Return [x, y] of the center of cell containing provided text 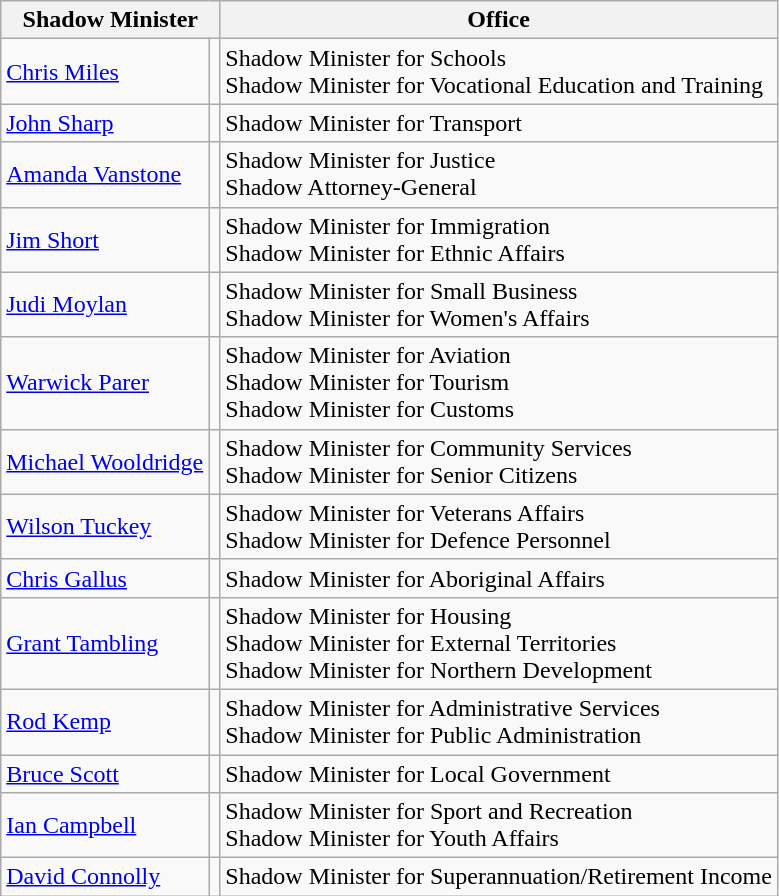
Shadow Minister for Small BusinessShadow Minister for Women's Affairs [499, 304]
Bruce Scott [105, 773]
John Sharp [105, 123]
Wilson Tuckey [105, 526]
Grant Tambling [105, 643]
Shadow Minister for Local Government [499, 773]
Jim Short [105, 240]
Rod Kemp [105, 722]
David Connolly [105, 877]
Chris Gallus [105, 578]
Shadow Minister for Aboriginal Affairs [499, 578]
Shadow Minister for Veterans AffairsShadow Minister for Defence Personnel [499, 526]
Ian Campbell [105, 826]
Shadow Minister for ImmigrationShadow Minister for Ethnic Affairs [499, 240]
Shadow Minister for HousingShadow Minister for External TerritoriesShadow Minister for Northern Development [499, 643]
Chris Miles [105, 72]
Shadow Minister for AviationShadow Minister for TourismShadow Minister for Customs [499, 383]
Shadow Minister for SchoolsShadow Minister for Vocational Education and Training [499, 72]
Shadow Minister for Superannuation/Retirement Income [499, 877]
Judi Moylan [105, 304]
Shadow Minister [110, 20]
Shadow Minister for Sport and RecreationShadow Minister for Youth Affairs [499, 826]
Shadow Minister for JusticeShadow Attorney-General [499, 174]
Shadow Minister for Administrative ServicesShadow Minister for Public Administration [499, 722]
Michael Wooldridge [105, 462]
Shadow Minister for Transport [499, 123]
Shadow Minister for Community ServicesShadow Minister for Senior Citizens [499, 462]
Office [499, 20]
Warwick Parer [105, 383]
Amanda Vanstone [105, 174]
